Detect which cell encompasses the target text, then output its (x, y) center coordinate. 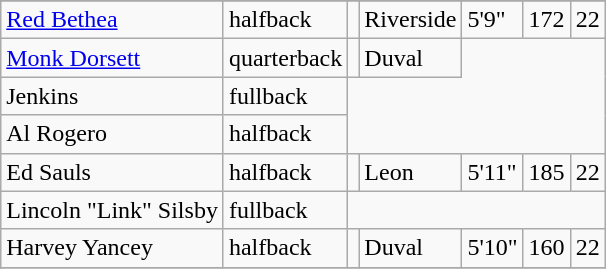
5'10" (492, 248)
Ed Sauls (112, 172)
Jenkins (112, 96)
185 (546, 172)
Riverside (410, 20)
5'11" (492, 172)
172 (546, 20)
5'9" (492, 20)
Red Bethea (112, 20)
Monk Dorsett (112, 58)
Harvey Yancey (112, 248)
160 (546, 248)
quarterback (285, 58)
Lincoln "Link" Silsby (112, 210)
Leon (410, 172)
Al Rogero (112, 134)
